Provide the [x, y] coordinate of the cell's center where the given text is located.  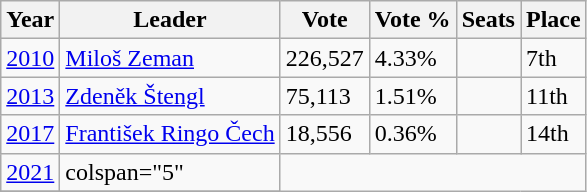
Year [30, 20]
11th [553, 96]
75,113 [324, 96]
Vote % [412, 20]
7th [553, 58]
Vote [324, 20]
Seats [488, 20]
colspan="5" [170, 172]
2021 [30, 172]
2017 [30, 134]
1.51% [412, 96]
Leader [170, 20]
0.36% [412, 134]
226,527 [324, 58]
Place [553, 20]
Miloš Zeman [170, 58]
4.33% [412, 58]
Zdeněk Štengl [170, 96]
2010 [30, 58]
14th [553, 134]
18,556 [324, 134]
František Ringo Čech [170, 134]
2013 [30, 96]
